Identify which cell holds the provided text, then report its [X, Y] central coordinate. 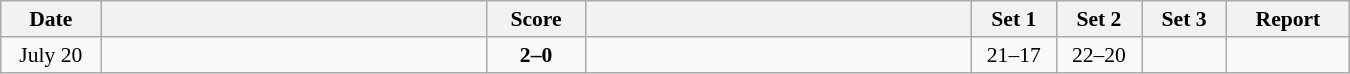
Report [1288, 19]
Set 2 [1098, 19]
Score [536, 19]
2–0 [536, 55]
21–17 [1014, 55]
22–20 [1098, 55]
Date [51, 19]
July 20 [51, 55]
Set 1 [1014, 19]
Set 3 [1184, 19]
